Return (x, y) of the center of cell containing provided text 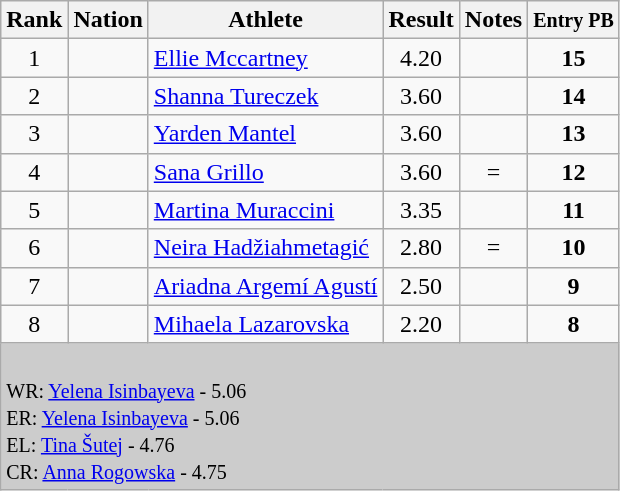
Mihaela Lazarovska (266, 324)
Ariadna Argemí Agustí (266, 286)
15 (574, 58)
Yarden Mantel (266, 134)
12 (574, 172)
Neira Hadžiahmetagić (266, 248)
4 (34, 172)
Athlete (266, 20)
Sana Grillo (266, 172)
3.35 (421, 210)
2.80 (421, 248)
11 (574, 210)
9 (574, 286)
2 (34, 96)
4.20 (421, 58)
5 (34, 210)
Result (421, 20)
7 (34, 286)
Ellie Mccartney (266, 58)
2.50 (421, 286)
2.20 (421, 324)
Rank (34, 20)
3 (34, 134)
6 (34, 248)
Nation (108, 20)
1 (34, 58)
14 (574, 96)
Entry PB (574, 20)
Notes (493, 20)
10 (574, 248)
Shanna Tureczek (266, 96)
Martina Muraccini (266, 210)
WR: Yelena Isinbayeva - 5.06ER: Yelena Isinbayeva - 5.06 EL: Tina Šutej - 4.76CR: Anna Rogowska - 4.75 (310, 416)
13 (574, 134)
